Find where the given text appears and provide that cell's center as (X, Y) coordinate. 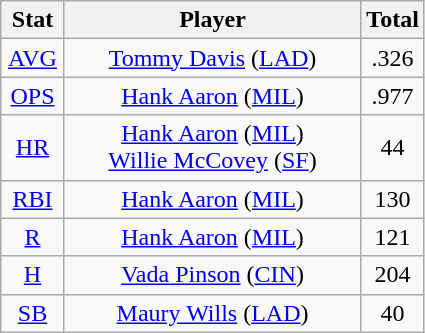
Tommy Davis (LAD) (212, 58)
44 (393, 148)
SB (33, 313)
R (33, 237)
Hank Aaron (MIL)Willie McCovey (SF) (212, 148)
OPS (33, 96)
Total (393, 20)
AVG (33, 58)
204 (393, 275)
.977 (393, 96)
Vada Pinson (CIN) (212, 275)
Stat (33, 20)
Maury Wills (LAD) (212, 313)
RBI (33, 199)
130 (393, 199)
121 (393, 237)
.326 (393, 58)
HR (33, 148)
40 (393, 313)
Player (212, 20)
H (33, 275)
